Scan for the cell matching the given text and deliver its [X, Y] coordinate at center. 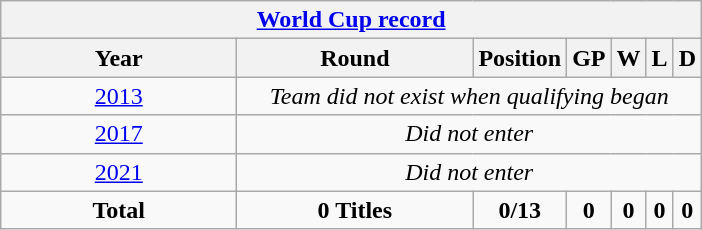
Position [520, 58]
2017 [119, 134]
Year [119, 58]
2021 [119, 172]
GP [589, 58]
World Cup record [352, 20]
0 Titles [355, 210]
Total [119, 210]
L [660, 58]
W [628, 58]
D [687, 58]
Round [355, 58]
0/13 [520, 210]
2013 [119, 96]
Team did not exist when qualifying began [470, 96]
